Locate the cell with the specified text and output its [X, Y] center coordinate. 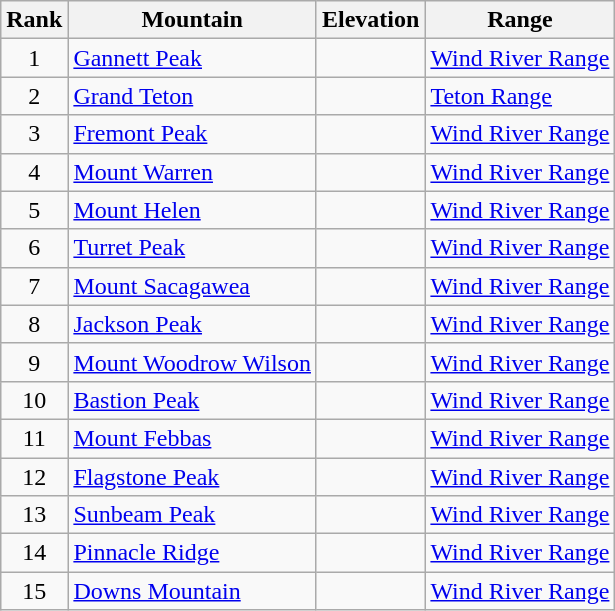
Mount Warren [192, 172]
Elevation [370, 20]
Gannett Peak [192, 58]
Mount Woodrow Wilson [192, 362]
7 [34, 286]
Mount Febbas [192, 438]
Mount Helen [192, 210]
Bastion Peak [192, 400]
8 [34, 324]
Teton Range [520, 96]
Rank [34, 20]
3 [34, 134]
6 [34, 248]
Turret Peak [192, 248]
Mountain [192, 20]
Range [520, 20]
14 [34, 553]
5 [34, 210]
Mount Sacagawea [192, 286]
1 [34, 58]
13 [34, 515]
Downs Mountain [192, 591]
Pinnacle Ridge [192, 553]
4 [34, 172]
Grand Teton [192, 96]
Sunbeam Peak [192, 515]
Flagstone Peak [192, 477]
10 [34, 400]
Jackson Peak [192, 324]
11 [34, 438]
12 [34, 477]
15 [34, 591]
Fremont Peak [192, 134]
9 [34, 362]
2 [34, 96]
